Determine the [x, y] coordinate at the center of the cell enclosing the given text.  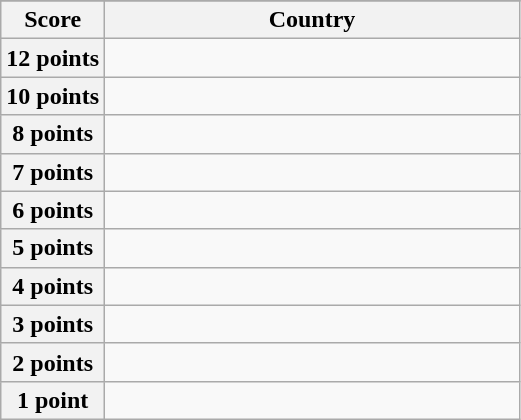
10 points [53, 96]
2 points [53, 362]
8 points [53, 134]
1 point [53, 400]
4 points [53, 286]
7 points [53, 172]
12 points [53, 58]
5 points [53, 248]
Country [312, 20]
Score [53, 20]
6 points [53, 210]
3 points [53, 324]
